For the text-containing cell, return its midpoint in [X, Y] coordinate format. 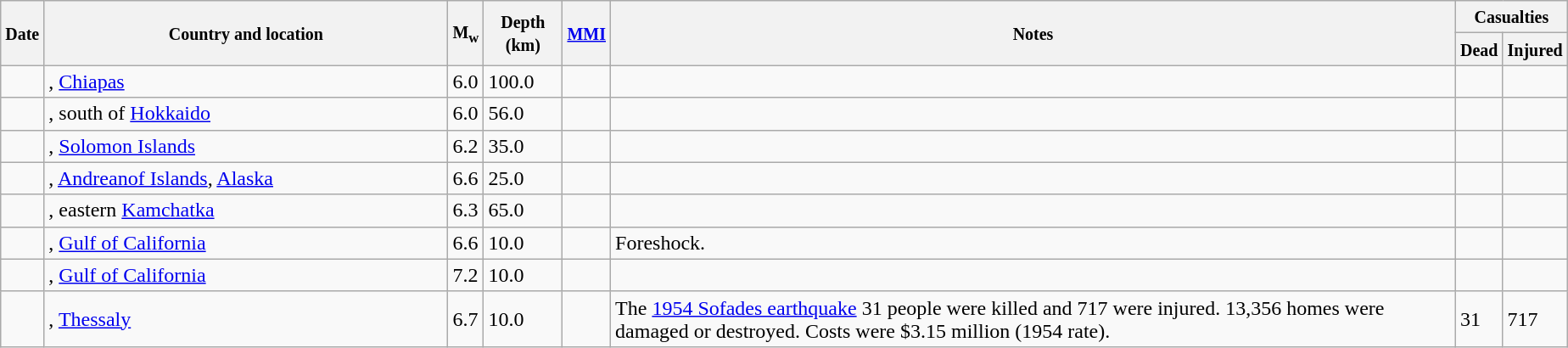
Injured [1535, 49]
Mw [466, 33]
, Solomon Islands [246, 146]
Casualties [1511, 17]
, eastern Kamchatka [246, 210]
, Chiapas [246, 81]
717 [1535, 319]
MMI [587, 33]
Dead [1479, 49]
100.0 [523, 81]
6.2 [466, 146]
Country and location [246, 33]
25.0 [523, 178]
6.7 [466, 319]
, Thessaly [246, 319]
7.2 [466, 275]
31 [1479, 319]
56.0 [523, 114]
Notes [1033, 33]
Depth (km) [523, 33]
65.0 [523, 210]
35.0 [523, 146]
6.3 [466, 210]
Date [22, 33]
The 1954 Sofades earthquake 31 people were killed and 717 were injured. 13,356 homes were damaged or destroyed. Costs were $3.15 million (1954 rate). [1033, 319]
Foreshock. [1033, 243]
, Andreanof Islands, Alaska [246, 178]
, south of Hokkaido [246, 114]
